Identify which cell holds the provided text, then report its [x, y] central coordinate. 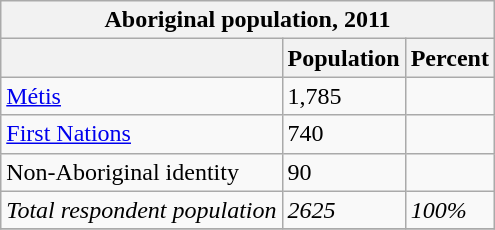
100% [450, 210]
Métis [142, 96]
Population [344, 58]
Non-Aboriginal identity [142, 172]
2625 [344, 210]
90 [344, 172]
Percent [450, 58]
1,785 [344, 96]
740 [344, 134]
Aboriginal population, 2011 [248, 20]
First Nations [142, 134]
Total respondent population [142, 210]
